Find where the given text appears and provide that cell's center as (X, Y) coordinate. 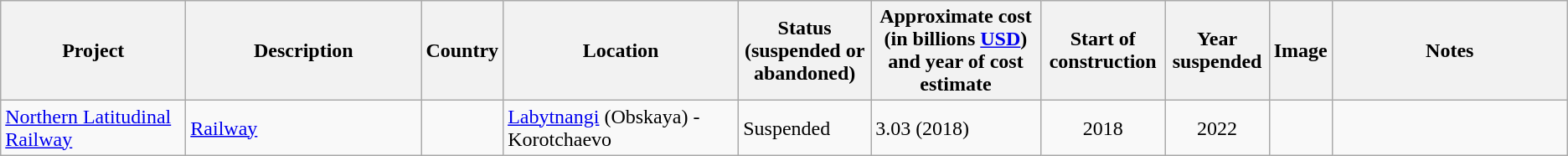
Project (94, 50)
2018 (1102, 127)
3.03 (2018) (957, 127)
Approximate cost (in billions USD) and year of cost estimate (957, 50)
2022 (1217, 127)
Labytnangi (Obskaya) - Korotchaevo (622, 127)
Northern Latitudinal Railway (94, 127)
Notes (1449, 50)
Start of construction (1102, 50)
Image (1300, 50)
Description (303, 50)
Status (suspended or abandoned) (805, 50)
Country (462, 50)
Location (622, 50)
Suspended (805, 127)
Railway (303, 127)
Year suspended (1217, 50)
